From the cell containing the given text, extract its center point as (X, Y) coordinate. 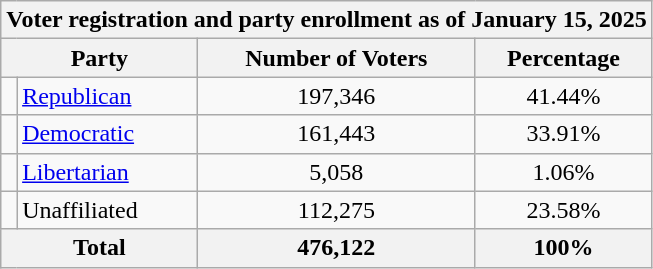
Party (100, 58)
Unaffiliated (108, 210)
Republican (108, 96)
Total (100, 248)
100% (564, 248)
476,122 (336, 248)
Number of Voters (336, 58)
Voter registration and party enrollment as of January 15, 2025 (326, 20)
197,346 (336, 96)
Democratic (108, 134)
112,275 (336, 210)
5,058 (336, 172)
1.06% (564, 172)
41.44% (564, 96)
23.58% (564, 210)
Percentage (564, 58)
161,443 (336, 134)
Libertarian (108, 172)
33.91% (564, 134)
